Find where the given text appears and provide that cell's center as [X, Y] coordinate. 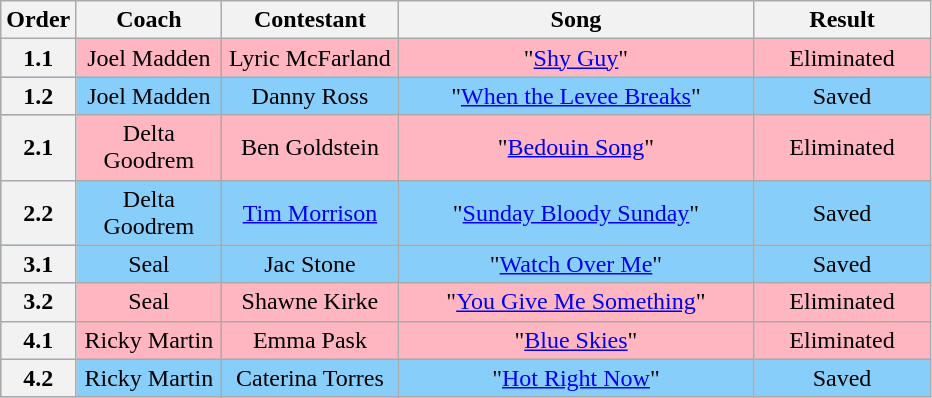
Tim Morrison [310, 212]
Shawne Kirke [310, 302]
3.2 [38, 302]
2.1 [38, 148]
Result [842, 20]
Coach [149, 20]
"You Give Me Something" [576, 302]
"Shy Guy" [576, 58]
"Bedouin Song" [576, 148]
2.2 [38, 212]
1.2 [38, 96]
Order [38, 20]
4.1 [38, 340]
Lyric McFarland [310, 58]
"Blue Skies" [576, 340]
4.2 [38, 378]
"Sunday Bloody Sunday" [576, 212]
1.1 [38, 58]
Danny Ross [310, 96]
3.1 [38, 264]
Song [576, 20]
Caterina Torres [310, 378]
Contestant [310, 20]
Emma Pask [310, 340]
Jac Stone [310, 264]
Ben Goldstein [310, 148]
"Hot Right Now" [576, 378]
"When the Levee Breaks" [576, 96]
"Watch Over Me" [576, 264]
